Detect which cell encompasses the target text, then output its (X, Y) center coordinate. 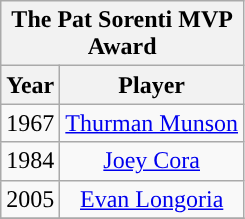
Year (30, 85)
Evan Longoria (152, 199)
The Pat Sorenti MVP Award (122, 34)
1984 (30, 161)
1967 (30, 123)
2005 (30, 199)
Thurman Munson (152, 123)
Joey Cora (152, 161)
Player (152, 85)
